Return (x, y) of the center of cell containing provided text 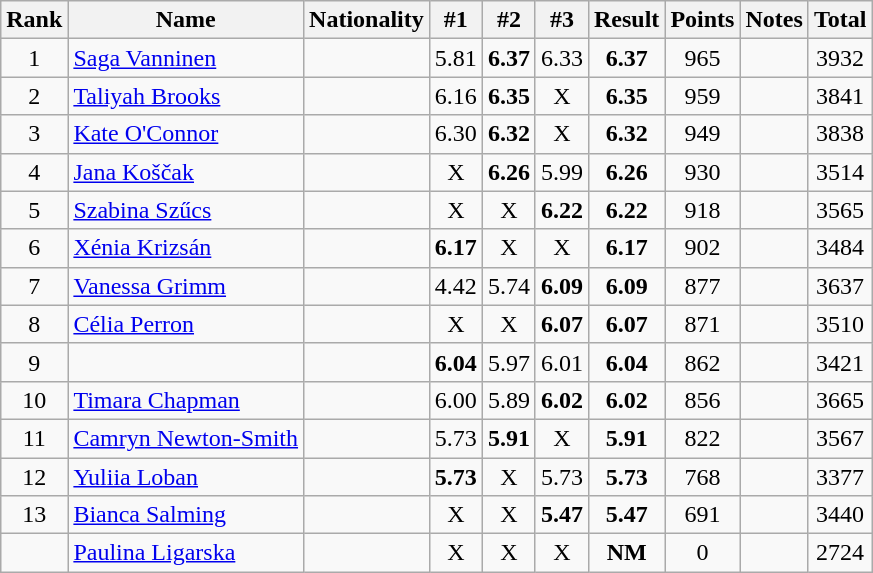
8 (34, 324)
Vanessa Grimm (186, 286)
7 (34, 286)
Jana Koščak (186, 172)
3421 (840, 362)
Szabina Szűcs (186, 210)
1 (34, 58)
3565 (840, 210)
2 (34, 96)
3440 (840, 515)
#1 (456, 20)
3932 (840, 58)
822 (702, 438)
3377 (840, 477)
930 (702, 172)
10 (34, 400)
965 (702, 58)
Célia Perron (186, 324)
Xénia Krizsán (186, 248)
13 (34, 515)
Notes (774, 20)
Nationality (367, 20)
Saga Vanninen (186, 58)
Rank (34, 20)
871 (702, 324)
2724 (840, 553)
5.81 (456, 58)
3514 (840, 172)
902 (702, 248)
3510 (840, 324)
Name (186, 20)
9 (34, 362)
Yuliia Loban (186, 477)
4.42 (456, 286)
949 (702, 134)
Points (702, 20)
5 (34, 210)
6 (34, 248)
877 (702, 286)
856 (702, 400)
Paulina Ligarska (186, 553)
0 (702, 553)
#3 (562, 20)
Kate O'Connor (186, 134)
Result (626, 20)
959 (702, 96)
3567 (840, 438)
3 (34, 134)
4 (34, 172)
3637 (840, 286)
6.00 (456, 400)
#2 (508, 20)
Bianca Salming (186, 515)
3841 (840, 96)
5.74 (508, 286)
3838 (840, 134)
6.01 (562, 362)
918 (702, 210)
6.16 (456, 96)
862 (702, 362)
5.99 (562, 172)
3484 (840, 248)
3665 (840, 400)
Taliyah Brooks (186, 96)
11 (34, 438)
Total (840, 20)
691 (702, 515)
768 (702, 477)
6.30 (456, 134)
Timara Chapman (186, 400)
NM (626, 553)
6.33 (562, 58)
12 (34, 477)
5.89 (508, 400)
Camryn Newton-Smith (186, 438)
5.97 (508, 362)
